Detect which cell encompasses the target text, then output its (X, Y) center coordinate. 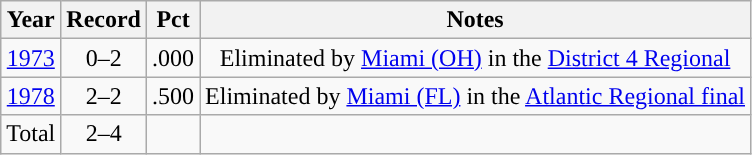
Year (31, 20)
0–2 (104, 58)
.500 (174, 96)
Pct (174, 20)
2–4 (104, 134)
Notes (476, 20)
.000 (174, 58)
Total (31, 134)
1978 (31, 96)
Eliminated by Miami (OH) in the District 4 Regional (476, 58)
Record (104, 20)
2–2 (104, 96)
1973 (31, 58)
Eliminated by Miami (FL) in the Atlantic Regional final (476, 96)
